Output the (X, Y) coordinate of the center of the cell containing the given text.  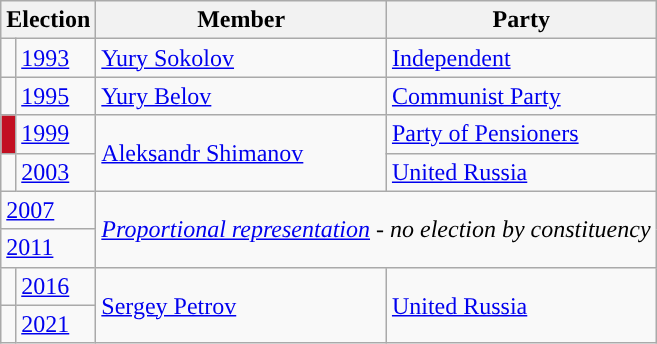
Party of Pensioners (521, 134)
Election (48, 20)
1993 (56, 58)
Party (521, 20)
Independent (521, 58)
Aleksandr Shimanov (242, 153)
2011 (48, 248)
Member (242, 20)
Yury Belov (242, 96)
2003 (56, 172)
2016 (56, 286)
Communist Party (521, 96)
Proportional representation - no election by constituency (376, 229)
1995 (56, 96)
1999 (56, 134)
Yury Sokolov (242, 58)
2007 (48, 210)
Sergey Petrov (242, 305)
2021 (56, 324)
